Find where the given text appears and provide that cell's center as (X, Y) coordinate. 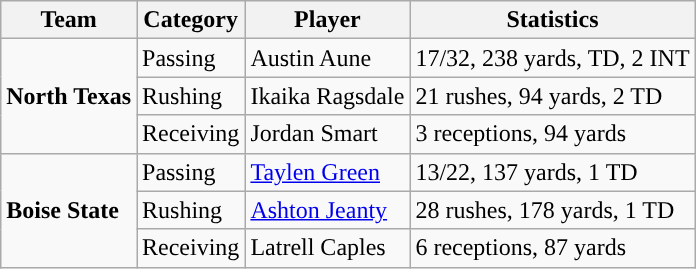
Ashton Jeanty (328, 210)
Team (69, 20)
Category (190, 20)
Ikaika Ragsdale (328, 96)
Austin Aune (328, 58)
Player (328, 20)
3 receptions, 94 yards (552, 134)
6 receptions, 87 yards (552, 248)
Jordan Smart (328, 134)
Statistics (552, 20)
Boise State (69, 210)
Latrell Caples (328, 248)
13/22, 137 yards, 1 TD (552, 172)
17/32, 238 yards, TD, 2 INT (552, 58)
28 rushes, 178 yards, 1 TD (552, 210)
21 rushes, 94 yards, 2 TD (552, 96)
North Texas (69, 96)
Taylen Green (328, 172)
